Scan for the cell matching the given text and deliver its (x, y) coordinate at center. 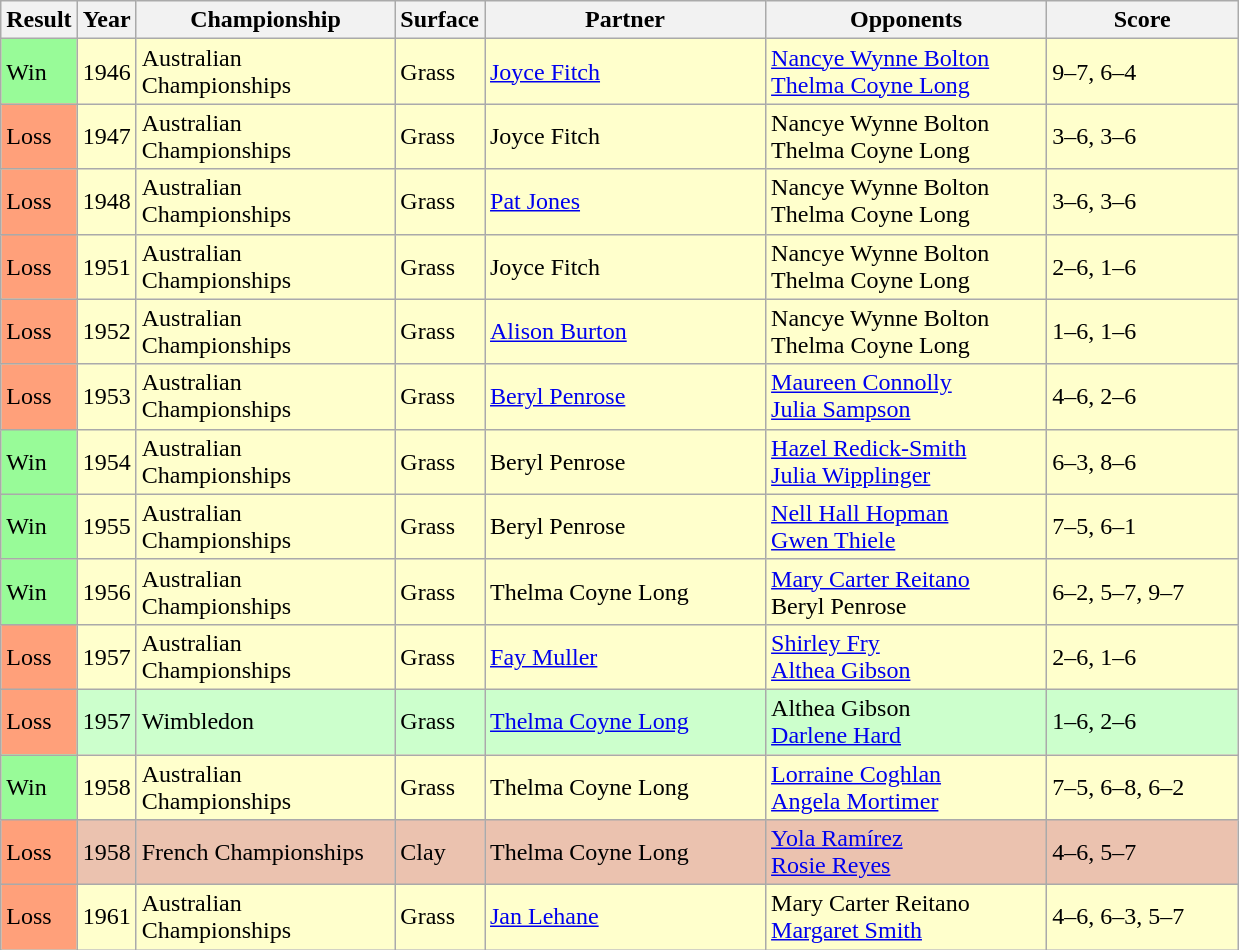
9–7, 6–4 (1142, 72)
6–2, 5–7, 9–7 (1142, 592)
1951 (106, 266)
1953 (106, 396)
1946 (106, 72)
Althea Gibson Darlene Hard (906, 722)
1948 (106, 202)
Fay Muller (624, 656)
Maureen Connolly Julia Sampson (906, 396)
Jan Lehane (624, 918)
Mary Carter Reitano Beryl Penrose (906, 592)
Result (39, 20)
Partner (624, 20)
6–3, 8–6 (1142, 462)
4–6, 6–3, 5–7 (1142, 918)
Championship (266, 20)
1–6, 1–6 (1142, 332)
1952 (106, 332)
Wimbledon (266, 722)
Shirley Fry Althea Gibson (906, 656)
Year (106, 20)
Score (1142, 20)
1961 (106, 918)
1947 (106, 136)
Pat Jones (624, 202)
1956 (106, 592)
Surface (440, 20)
Nell Hall Hopman Gwen Thiele (906, 526)
Lorraine Coghlan Angela Mortimer (906, 786)
1954 (106, 462)
French Championships (266, 852)
Hazel Redick-Smith Julia Wipplinger (906, 462)
1955 (106, 526)
Opponents (906, 20)
Alison Burton (624, 332)
1–6, 2–6 (1142, 722)
Yola Ramírez Rosie Reyes (906, 852)
Clay (440, 852)
Mary Carter Reitano Margaret Smith (906, 918)
4–6, 2–6 (1142, 396)
7–5, 6–8, 6–2 (1142, 786)
7–5, 6–1 (1142, 526)
4–6, 5–7 (1142, 852)
